Output the [X, Y] coordinate of the center of the cell containing the given text.  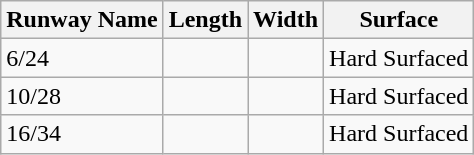
Length [205, 20]
16/34 [82, 134]
Width [286, 20]
10/28 [82, 96]
Runway Name [82, 20]
Surface [399, 20]
6/24 [82, 58]
